Detect which cell encompasses the target text, then output its [X, Y] center coordinate. 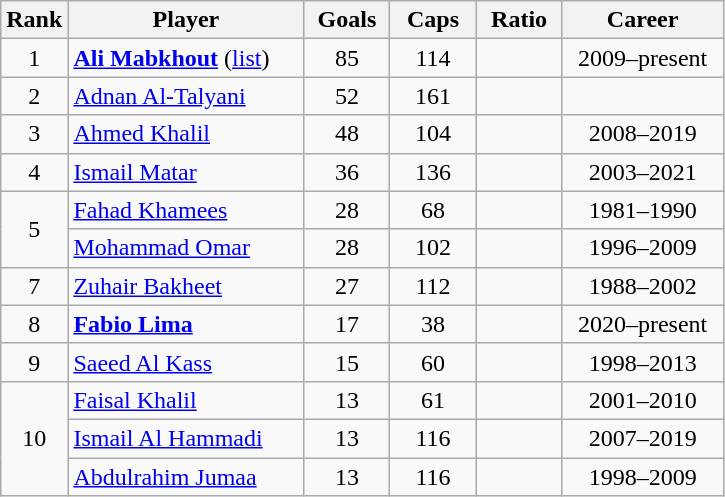
2008–2019 [642, 134]
4 [34, 172]
Fahad Khamees [186, 210]
38 [433, 324]
8 [34, 324]
60 [433, 362]
2007–2019 [642, 438]
1 [34, 58]
36 [347, 172]
2 [34, 96]
104 [433, 134]
Adnan Al-Talyani [186, 96]
15 [347, 362]
Mohammad Omar [186, 248]
Saeed Al Kass [186, 362]
48 [347, 134]
114 [433, 58]
Player [186, 20]
2020–present [642, 324]
1998–2013 [642, 362]
Goals [347, 20]
2009–present [642, 58]
Ismail Matar [186, 172]
Ahmed Khalil [186, 134]
136 [433, 172]
161 [433, 96]
10 [34, 438]
5 [34, 229]
1996–2009 [642, 248]
1981–1990 [642, 210]
Fabio Lima [186, 324]
Faisal Khalil [186, 400]
61 [433, 400]
Ali Mabkhout (list) [186, 58]
1988–2002 [642, 286]
Ismail Al Hammadi [186, 438]
Rank [34, 20]
102 [433, 248]
Caps [433, 20]
3 [34, 134]
Ratio [519, 20]
112 [433, 286]
68 [433, 210]
52 [347, 96]
1998–2009 [642, 477]
2003–2021 [642, 172]
7 [34, 286]
9 [34, 362]
85 [347, 58]
Abdulrahim Jumaa [186, 477]
2001–2010 [642, 400]
17 [347, 324]
Zuhair Bakheet [186, 286]
Career [642, 20]
27 [347, 286]
